Determine the (X, Y) coordinate at the center of the cell enclosing the given text.  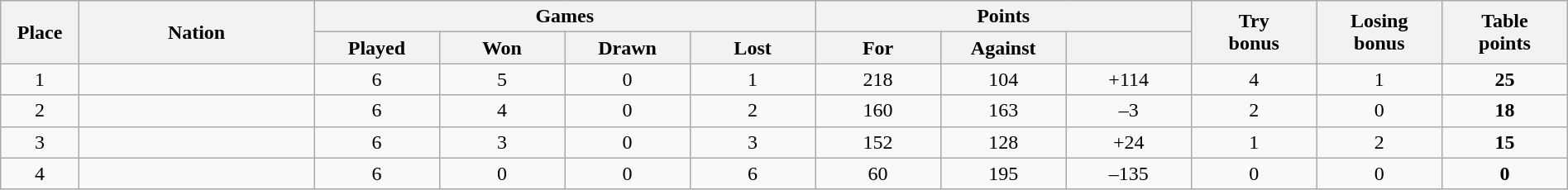
Place (40, 32)
For (878, 48)
5 (502, 79)
Trybonus (1254, 32)
Won (502, 48)
195 (1003, 173)
Lost (753, 48)
128 (1003, 142)
Played (377, 48)
–3 (1129, 111)
+114 (1129, 79)
Losingbonus (1379, 32)
60 (878, 173)
Tablepoints (1505, 32)
160 (878, 111)
–135 (1129, 173)
218 (878, 79)
Drawn (628, 48)
+24 (1129, 142)
163 (1003, 111)
Nation (196, 32)
Points (1004, 17)
18 (1505, 111)
25 (1505, 79)
15 (1505, 142)
Against (1003, 48)
152 (878, 142)
Games (565, 17)
104 (1003, 79)
